For the text-containing cell, return its midpoint in [X, Y] coordinate format. 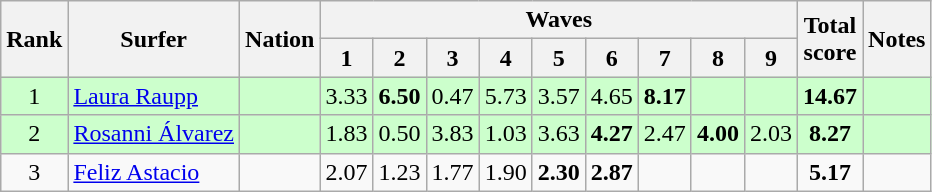
7 [664, 58]
6.50 [400, 96]
2.87 [612, 172]
9 [770, 58]
4.27 [612, 134]
4 [506, 58]
2.03 [770, 134]
Notes [897, 39]
8.27 [830, 134]
5 [558, 58]
4.00 [718, 134]
Feliz Astacio [154, 172]
8 [718, 58]
3.63 [558, 134]
Surfer [154, 39]
6 [612, 58]
Rosanni Álvarez [154, 134]
Nation [280, 39]
3.57 [558, 96]
5.17 [830, 172]
1.90 [506, 172]
Rank [34, 39]
1.03 [506, 134]
14.67 [830, 96]
4.65 [612, 96]
Laura Raupp [154, 96]
Waves [559, 20]
2.30 [558, 172]
3.33 [346, 96]
3.83 [452, 134]
0.50 [400, 134]
5.73 [506, 96]
2.07 [346, 172]
8.17 [664, 96]
Totalscore [830, 39]
2.47 [664, 134]
1.23 [400, 172]
1.77 [452, 172]
0.47 [452, 96]
1.83 [346, 134]
